Identify which cell holds the provided text, then report its [X, Y] central coordinate. 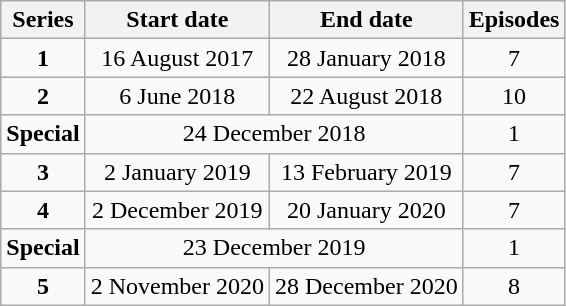
Episodes [514, 20]
Start date [177, 20]
2 November 2020 [177, 286]
Series [43, 20]
2 [43, 96]
2 January 2019 [177, 172]
End date [367, 20]
16 August 2017 [177, 58]
28 January 2018 [367, 58]
4 [43, 210]
24 December 2018 [274, 134]
20 January 2020 [367, 210]
8 [514, 286]
6 June 2018 [177, 96]
13 February 2019 [367, 172]
5 [43, 286]
10 [514, 96]
3 [43, 172]
23 December 2019 [274, 248]
22 August 2018 [367, 96]
2 December 2019 [177, 210]
28 December 2020 [367, 286]
